Return the [x, y] coordinate for the center point of the cell that contains the specified text.  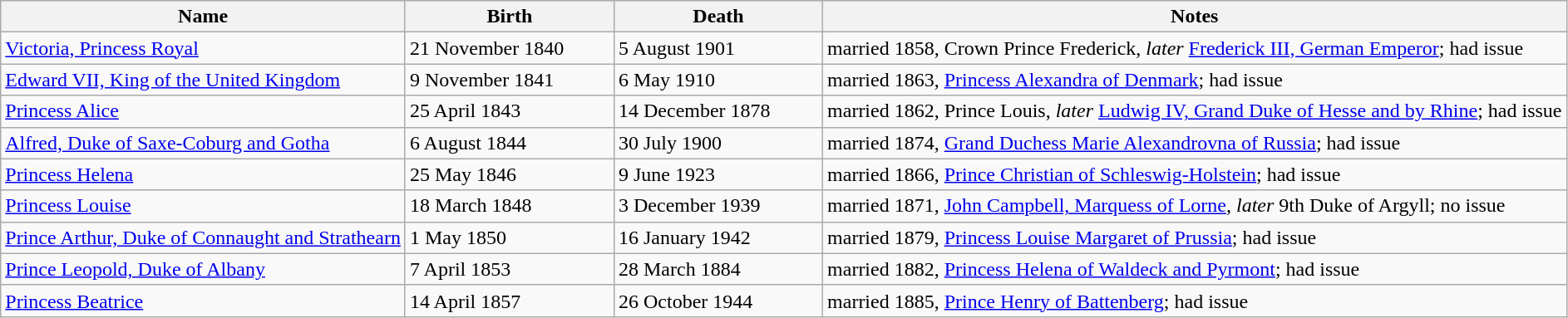
married 1858, Crown Prince Frederick, later Frederick III, German Emperor; had issue [1195, 48]
25 May 1846 [509, 174]
14 April 1857 [509, 301]
5 August 1901 [718, 48]
Name [203, 17]
Notes [1195, 17]
married 1866, Prince Christian of Schleswig-Holstein; had issue [1195, 174]
21 November 1840 [509, 48]
Death [718, 17]
married 1871, John Campbell, Marquess of Lorne, later 9th Duke of Argyll; no issue [1195, 206]
Edward VII, King of the United Kingdom [203, 80]
6 August 1844 [509, 143]
married 1882, Princess Helena of Waldeck and Pyrmont; had issue [1195, 269]
6 May 1910 [718, 80]
28 March 1884 [718, 269]
Birth [509, 17]
30 July 1900 [718, 143]
married 1885, Prince Henry of Battenberg; had issue [1195, 301]
Princess Helena [203, 174]
3 December 1939 [718, 206]
Alfred, Duke of Saxe-Coburg and Gotha [203, 143]
Princess Beatrice [203, 301]
9 November 1841 [509, 80]
26 October 1944 [718, 301]
Princess Alice [203, 111]
married 1874, Grand Duchess Marie Alexandrovna of Russia; had issue [1195, 143]
18 March 1848 [509, 206]
25 April 1843 [509, 111]
Princess Louise [203, 206]
16 January 1942 [718, 237]
1 May 1850 [509, 237]
9 June 1923 [718, 174]
married 1879, Princess Louise Margaret of Prussia; had issue [1195, 237]
Prince Leopold, Duke of Albany [203, 269]
married 1863, Princess Alexandra of Denmark; had issue [1195, 80]
Victoria, Princess Royal [203, 48]
married 1862, Prince Louis, later Ludwig IV, Grand Duke of Hesse and by Rhine; had issue [1195, 111]
Prince Arthur, Duke of Connaught and Strathearn [203, 237]
14 December 1878 [718, 111]
7 April 1853 [509, 269]
